Locate the cell with the specified text and output its [X, Y] center coordinate. 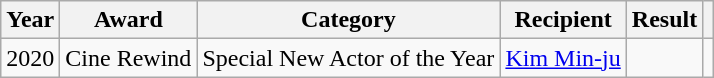
Special New Actor of the Year [348, 58]
2020 [30, 58]
Cine Rewind [128, 58]
Year [30, 20]
Recipient [563, 20]
Category [348, 20]
Award [128, 20]
Result [664, 20]
Kim Min-ju [563, 58]
